Detect which cell encompasses the target text, then output its (x, y) center coordinate. 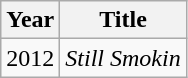
Year (30, 20)
Title (123, 20)
2012 (30, 58)
Still Smokin (123, 58)
